Return [X, Y] of the center of cell containing provided text 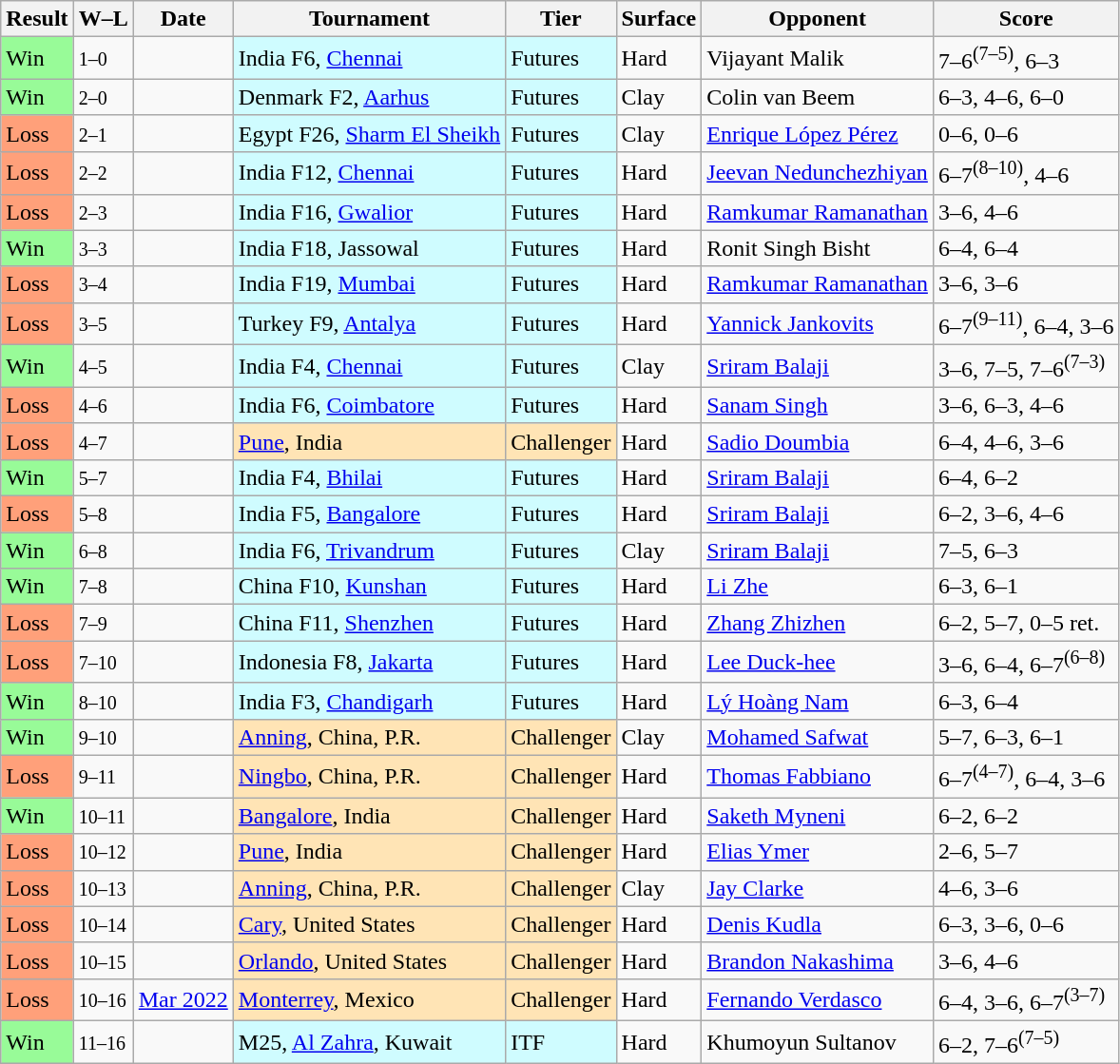
2–1 [103, 133]
6–2, 7–6(7–5) [1026, 1042]
Jay Clarke [818, 888]
India F4, Bhilai [369, 477]
2–2 [103, 173]
Denmark F2, Aarhus [369, 97]
Lý Hoàng Nam [818, 701]
Indonesia F8, Jakarta [369, 662]
10–12 [103, 852]
3–5 [103, 323]
6–4, 3–6, 6–7(3–7) [1026, 1000]
Denis Kudla [818, 924]
Li Zhe [818, 587]
Orlando, United States [369, 960]
China F11, Shenzhen [369, 623]
India F5, Bangalore [369, 514]
7–5, 6–3 [1026, 551]
Bangalore, India [369, 816]
10–11 [103, 816]
Vijayant Malik [818, 59]
India F18, Jassowal [369, 248]
India F19, Mumbai [369, 284]
6–2, 5–7, 0–5 ret. [1026, 623]
6–4, 6–4 [1026, 248]
Ningbo, China, P.R. [369, 776]
Yannick Jankovits [818, 323]
2–3 [103, 212]
India F6, Trivandrum [369, 551]
India F12, Chennai [369, 173]
Thomas Fabbiano [818, 776]
6–4, 6–2 [1026, 477]
Enrique López Pérez [818, 133]
10–14 [103, 924]
6–7(4–7), 6–4, 3–6 [1026, 776]
6–3, 6–1 [1026, 587]
India F6, Coimbatore [369, 405]
10–16 [103, 1000]
6–7(9–11), 6–4, 3–6 [1026, 323]
9–10 [103, 737]
6–3, 3–6, 0–6 [1026, 924]
Lee Duck-hee [818, 662]
3–6, 6–3, 4–6 [1026, 405]
India F4, Chennai [369, 367]
6–2, 6–2 [1026, 816]
Result [37, 19]
W–L [103, 19]
7–10 [103, 662]
Mohamed Safwat [818, 737]
3–6, 3–6 [1026, 284]
5–8 [103, 514]
Jeevan Nedunchezhiyan [818, 173]
Khumoyun Sultanov [818, 1042]
2–0 [103, 97]
6–3, 4–6, 6–0 [1026, 97]
India F3, Chandigarh [369, 701]
China F10, Kunshan [369, 587]
Colin van Beem [818, 97]
6–3, 6–4 [1026, 701]
Zhang Zhizhen [818, 623]
6–7(8–10), 4–6 [1026, 173]
Tier [561, 19]
Opponent [818, 19]
5–7 [103, 477]
6–4, 4–6, 3–6 [1026, 441]
Date [183, 19]
India F16, Gwalior [369, 212]
ITF [561, 1042]
6–2, 3–6, 4–6 [1026, 514]
4–6, 3–6 [1026, 888]
7–8 [103, 587]
M25, Al Zahra, Kuwait [369, 1042]
Sanam Singh [818, 405]
3–3 [103, 248]
8–10 [103, 701]
Turkey F9, Antalya [369, 323]
Saketh Myneni [818, 816]
5–7, 6–3, 6–1 [1026, 737]
3–4 [103, 284]
2–6, 5–7 [1026, 852]
Fernando Verdasco [818, 1000]
Mar 2022 [183, 1000]
Sadio Doumbia [818, 441]
4–6 [103, 405]
Monterrey, Mexico [369, 1000]
Egypt F26, Sharm El Sheikh [369, 133]
10–15 [103, 960]
Cary, United States [369, 924]
3–6, 6–4, 6–7(6–8) [1026, 662]
Score [1026, 19]
Elias Ymer [818, 852]
0–6, 0–6 [1026, 133]
Brandon Nakashima [818, 960]
Tournament [369, 19]
7–9 [103, 623]
7–6(7–5), 6–3 [1026, 59]
10–13 [103, 888]
1–0 [103, 59]
11–16 [103, 1042]
Ronit Singh Bisht [818, 248]
4–5 [103, 367]
6–8 [103, 551]
Surface [659, 19]
3–6, 7–5, 7–6(7–3) [1026, 367]
India F6, Chennai [369, 59]
4–7 [103, 441]
9–11 [103, 776]
